For the text-containing cell, return its midpoint in [x, y] coordinate format. 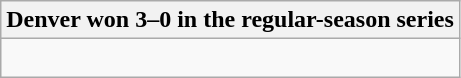
Denver won 3–0 in the regular-season series [230, 20]
